Scan for the cell matching the given text and deliver its (X, Y) coordinate at center. 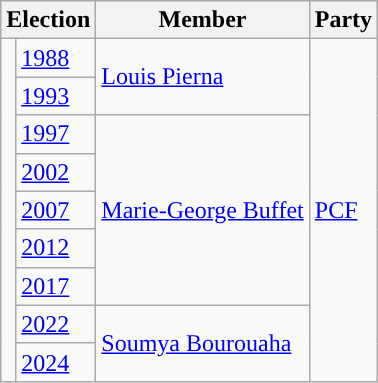
1993 (56, 96)
Louis Pierna (202, 77)
2002 (56, 172)
2024 (56, 362)
2007 (56, 210)
2022 (56, 324)
2012 (56, 248)
1988 (56, 58)
1997 (56, 134)
Member (202, 20)
Party (343, 20)
2017 (56, 286)
Election (48, 20)
Marie-George Buffet (202, 210)
PCF (343, 210)
Soumya Bourouaha (202, 343)
